Capture the cell that displays the provided text and extract its (X, Y) central coordinate. 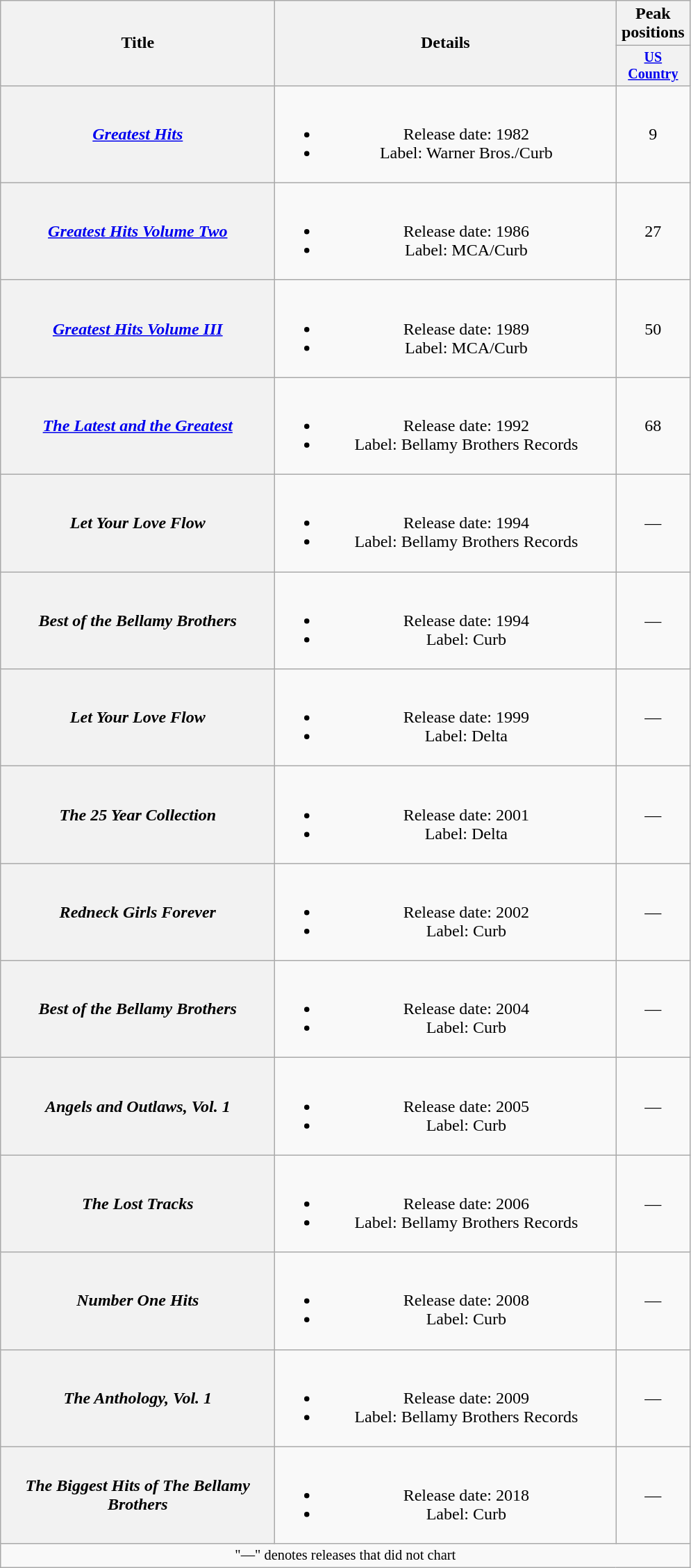
Number One Hits (138, 1301)
Release date: 1992Label: Bellamy Brothers Records (446, 425)
Greatest Hits (138, 134)
Release date: 1989Label: MCA/Curb (446, 328)
The Latest and the Greatest (138, 425)
27 (653, 231)
Release date: 2018Label: Curb (446, 1495)
Release date: 2002Label: Curb (446, 912)
Release date: 1982Label: Warner Bros./Curb (446, 134)
Release date: 2008Label: Curb (446, 1301)
Release date: 2004Label: Curb (446, 1009)
The 25 Year Collection (138, 815)
US Country (653, 65)
Details (446, 43)
9 (653, 134)
Release date: 1994Label: Bellamy Brothers Records (446, 523)
Greatest Hits Volume III (138, 328)
Release date: 2009Label: Bellamy Brothers Records (446, 1398)
Release date: 1994Label: Curb (446, 621)
"—" denotes releases that did not chart (346, 1556)
Release date: 2006Label: Bellamy Brothers Records (446, 1204)
The Biggest Hits of The Bellamy Brothers (138, 1495)
Greatest Hits Volume Two (138, 231)
Release date: 2001Label: Delta (446, 815)
Redneck Girls Forever (138, 912)
The Lost Tracks (138, 1204)
50 (653, 328)
Release date: 2005Label: Curb (446, 1106)
Angels and Outlaws, Vol. 1 (138, 1106)
Title (138, 43)
Release date: 1999Label: Delta (446, 718)
The Anthology, Vol. 1 (138, 1398)
Peak positions (653, 24)
Release date: 1986Label: MCA/Curb (446, 231)
68 (653, 425)
